Return [x, y] of the center of cell containing provided text 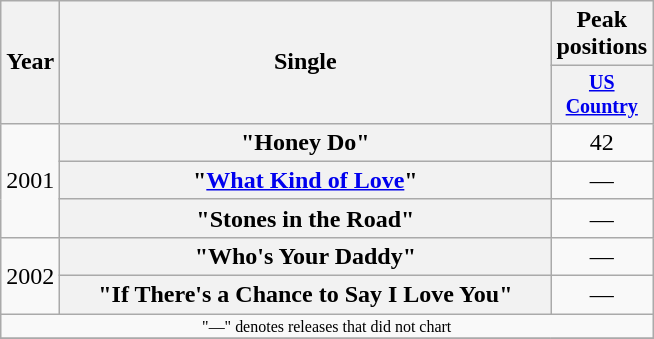
2001 [30, 180]
"Honey Do" [306, 142]
US Country [602, 94]
Peak positions [602, 34]
"Stones in the Road" [306, 218]
"Who's Your Daddy" [306, 256]
"If There's a Chance to Say I Love You" [306, 295]
2002 [30, 275]
42 [602, 142]
"What Kind of Love" [306, 180]
Single [306, 62]
Year [30, 62]
"—" denotes releases that did not chart [327, 326]
